Locate the cell with the specified text and output its [X, Y] center coordinate. 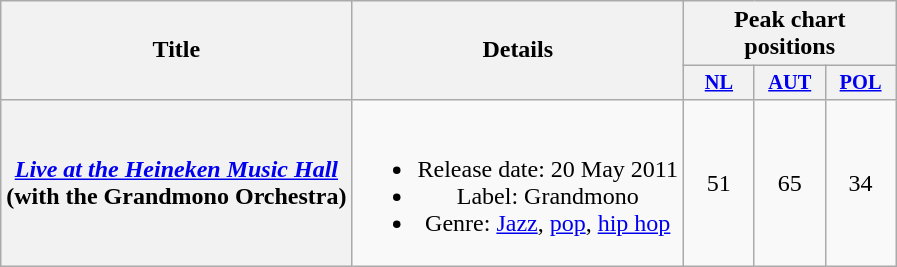
NL [718, 83]
AUT [790, 83]
Peak chart positions [790, 34]
POL [860, 83]
Live at the Heineken Music Hall(with the Grandmono Orchestra) [176, 182]
34 [860, 182]
Release date: 20 May 2011Label: GrandmonoGenre: Jazz, pop, hip hop [518, 182]
Details [518, 50]
51 [718, 182]
Title [176, 50]
65 [790, 182]
